Extract the [X, Y] coordinate from the center of the cell holding the provided text.  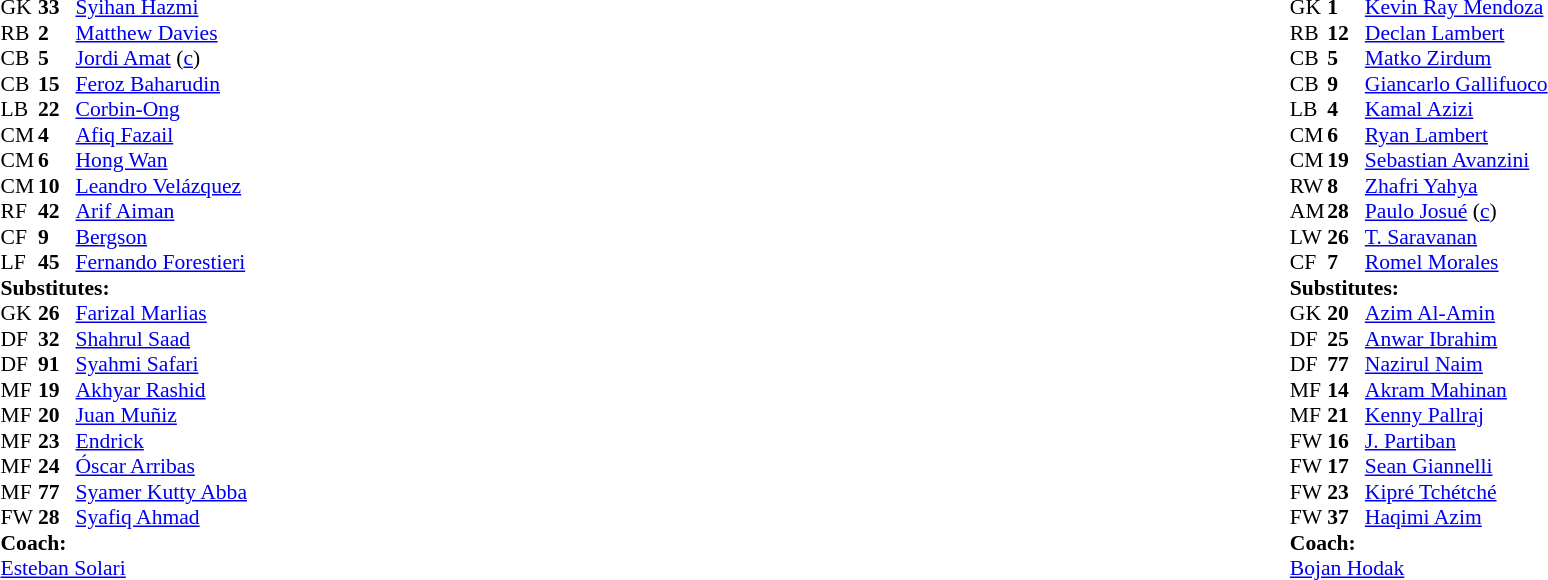
Ryan Lambert [1456, 135]
Arif Aiman [162, 211]
Kenny Pallraj [1456, 415]
AM [1309, 211]
Shahrul Saad [162, 339]
7 [1346, 263]
LF [19, 263]
2 [57, 33]
Matko Zirdum [1456, 59]
Endrick [162, 441]
15 [57, 84]
Sean Giannelli [1456, 467]
Romel Morales [1456, 263]
12 [1346, 33]
Giancarlo Gallifuoco [1456, 84]
T. Saravanan [1456, 237]
Declan Lambert [1456, 33]
Afiq Fazail [162, 135]
Bergson [162, 237]
45 [57, 263]
Hong Wan [162, 161]
91 [57, 365]
Farizal Marlias [162, 313]
Nazirul Naim [1456, 365]
Akram Mahinan [1456, 390]
Azim Al-Amin [1456, 313]
Corbin-Ong [162, 109]
42 [57, 211]
21 [1346, 415]
24 [57, 467]
Syahmi Safari [162, 365]
LW [1309, 237]
Leandro Velázquez [162, 186]
Syafiq Ahmad [162, 517]
Matthew Davies [162, 33]
Feroz Baharudin [162, 84]
Anwar Ibrahim [1456, 339]
Kipré Tchétché [1456, 492]
25 [1346, 339]
RF [19, 211]
10 [57, 186]
Sebastian Avanzini [1456, 161]
Paulo Josué (c) [1456, 211]
22 [57, 109]
Fernando Forestieri [162, 263]
32 [57, 339]
8 [1346, 186]
17 [1346, 467]
14 [1346, 390]
37 [1346, 517]
Haqimi Azim [1456, 517]
16 [1346, 441]
J. Partiban [1456, 441]
Jordi Amat (c) [162, 59]
Zhafri Yahya [1456, 186]
RW [1309, 186]
Juan Muñiz [162, 415]
Syamer Kutty Abba [162, 492]
Kamal Azizi [1456, 109]
Óscar Arribas [162, 467]
Akhyar Rashid [162, 390]
